Determine the (X, Y) coordinate at the center of the cell enclosing the given text.  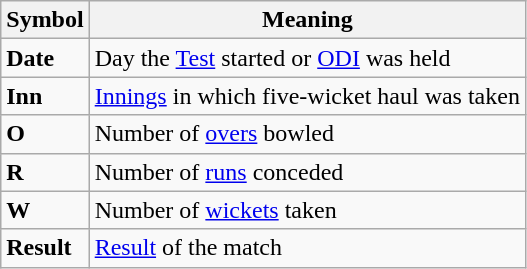
Inn (45, 96)
Number of runs conceded (307, 172)
W (45, 210)
O (45, 134)
Day the Test started or ODI was held (307, 58)
Date (45, 58)
Number of wickets taken (307, 210)
Innings in which five-wicket haul was taken (307, 96)
R (45, 172)
Result (45, 248)
Meaning (307, 20)
Number of overs bowled (307, 134)
Symbol (45, 20)
Result of the match (307, 248)
